Scan for the cell matching the given text and deliver its (X, Y) coordinate at center. 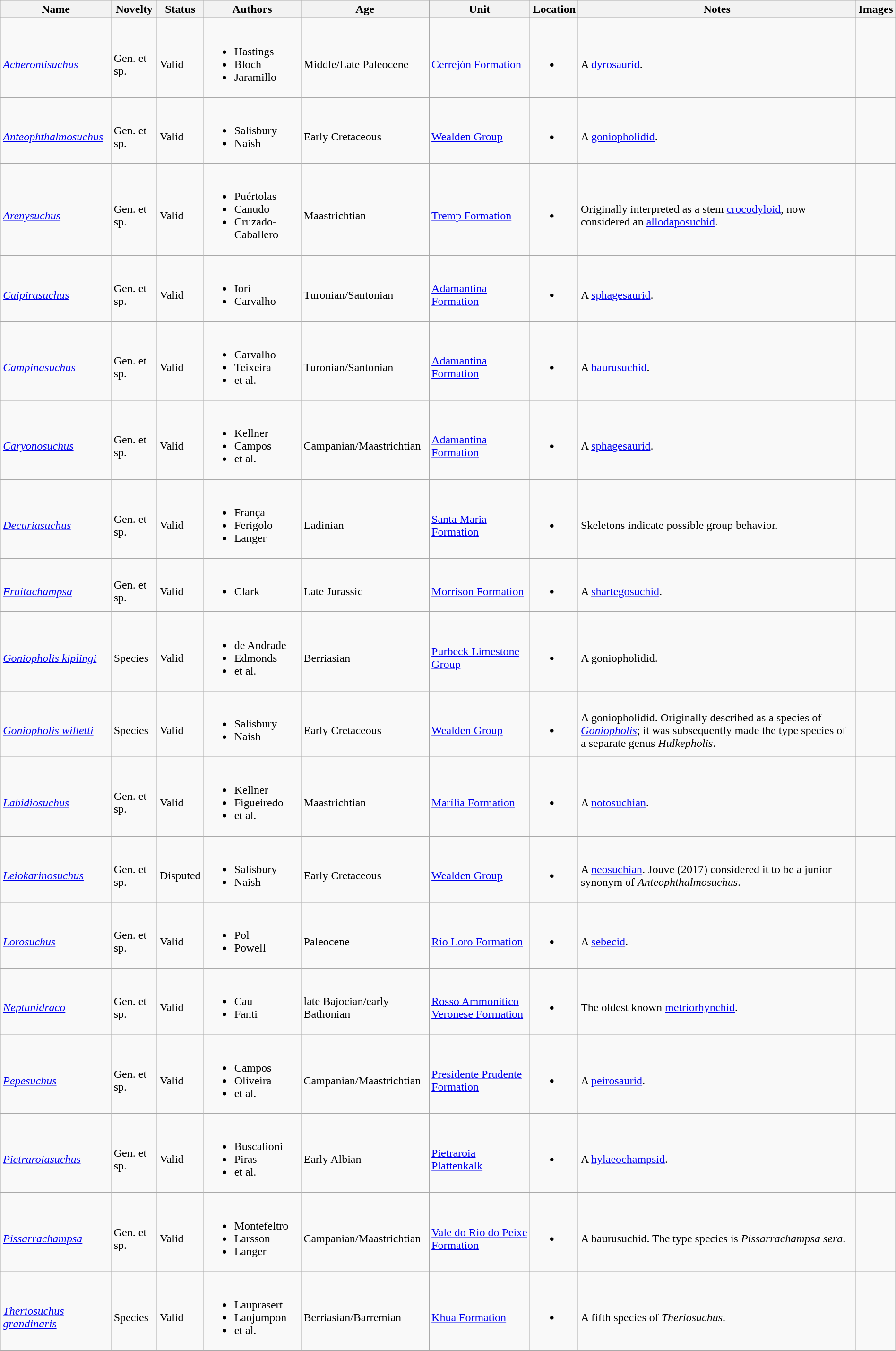
Location (554, 9)
CarvalhoTeixeiraet al. (252, 361)
Río Loro Formation (480, 935)
A baurusuchid. (717, 361)
Acherontisuchus (56, 58)
Early Albian (365, 1153)
Berriasian (365, 651)
CauFanti (252, 1002)
Name (56, 9)
Santa Maria Formation (480, 519)
A goniopholidid. Originally described as a species of Goniopholis; it was subsequently made the type species of a separate genus Hulkepholis. (717, 724)
Unit (480, 9)
Rosso Ammonitico Veronese Formation (480, 1002)
Labidiosuchus (56, 796)
IoriCarvalho (252, 288)
CamposOliveiraet al. (252, 1074)
Skeletons indicate possible group behavior. (717, 519)
Decuriasuchus (56, 519)
Goniopholis kiplingi (56, 651)
BuscalioniPiraset al. (252, 1153)
Disputed (180, 869)
A notosuchian. (717, 796)
A hylaeochampsid. (717, 1153)
PuértolasCanudoCruzado-Caballero (252, 209)
Anteophthalmosuchus (56, 130)
Middle/Late Paleocene (365, 58)
Khua Formation (480, 1311)
Lorosuchus (56, 935)
Vale do Rio do Peixe Formation (480, 1232)
Pietraroiasuchus (56, 1153)
Leiokarinosuchus (56, 869)
The oldest known metriorhynchid. (717, 1002)
Clark (252, 585)
Images (876, 9)
Pissarrachampsa (56, 1232)
LauprasertLaojumponet al. (252, 1311)
HastingsBlochJaramillo (252, 58)
Ladinian (365, 519)
A baurusuchid. The type species is Pissarrachampsa sera. (717, 1232)
A fifth species of Theriosuchus. (717, 1311)
MontefeltroLarssonLanger (252, 1232)
Purbeck Limestone Group (480, 651)
Fruitachampsa (56, 585)
Neptunidraco (56, 1002)
A sebecid. (717, 935)
Caryonosuchus (56, 440)
Novelty (134, 9)
Cerrejón Formation (480, 58)
A neosuchian. Jouve (2017) considered it to be a junior synonym of Anteophthalmosuchus. (717, 869)
A peirosaurid. (717, 1074)
Pepesuchus (56, 1074)
Caipirasuchus (56, 288)
Morrison Formation (480, 585)
FrançaFerigoloLanger (252, 519)
Originally interpreted as a stem crocodyloid, now considered an allodaposuchid. (717, 209)
KellnerFigueiredoet al. (252, 796)
Tremp Formation (480, 209)
de AndradeEdmondset al. (252, 651)
Authors (252, 9)
Pietraroia Plattenkalk (480, 1153)
Presidente Prudente Formation (480, 1074)
Notes (717, 9)
KellnerCamposet al. (252, 440)
Marília Formation (480, 796)
Goniopholis willetti (56, 724)
Late Jurassic (365, 585)
PolPowell (252, 935)
Campinasuchus (56, 361)
Arenysuchus (56, 209)
Status (180, 9)
late Bajocian/early Bathonian (365, 1002)
Berriasian/Barremian (365, 1311)
A shartegosuchid. (717, 585)
Paleocene (365, 935)
Age (365, 9)
Theriosuchus grandinaris (56, 1311)
A dyrosaurid. (717, 58)
